Pinpoint the cell where the given text exists, returning its [x, y] midpoint coordinate. 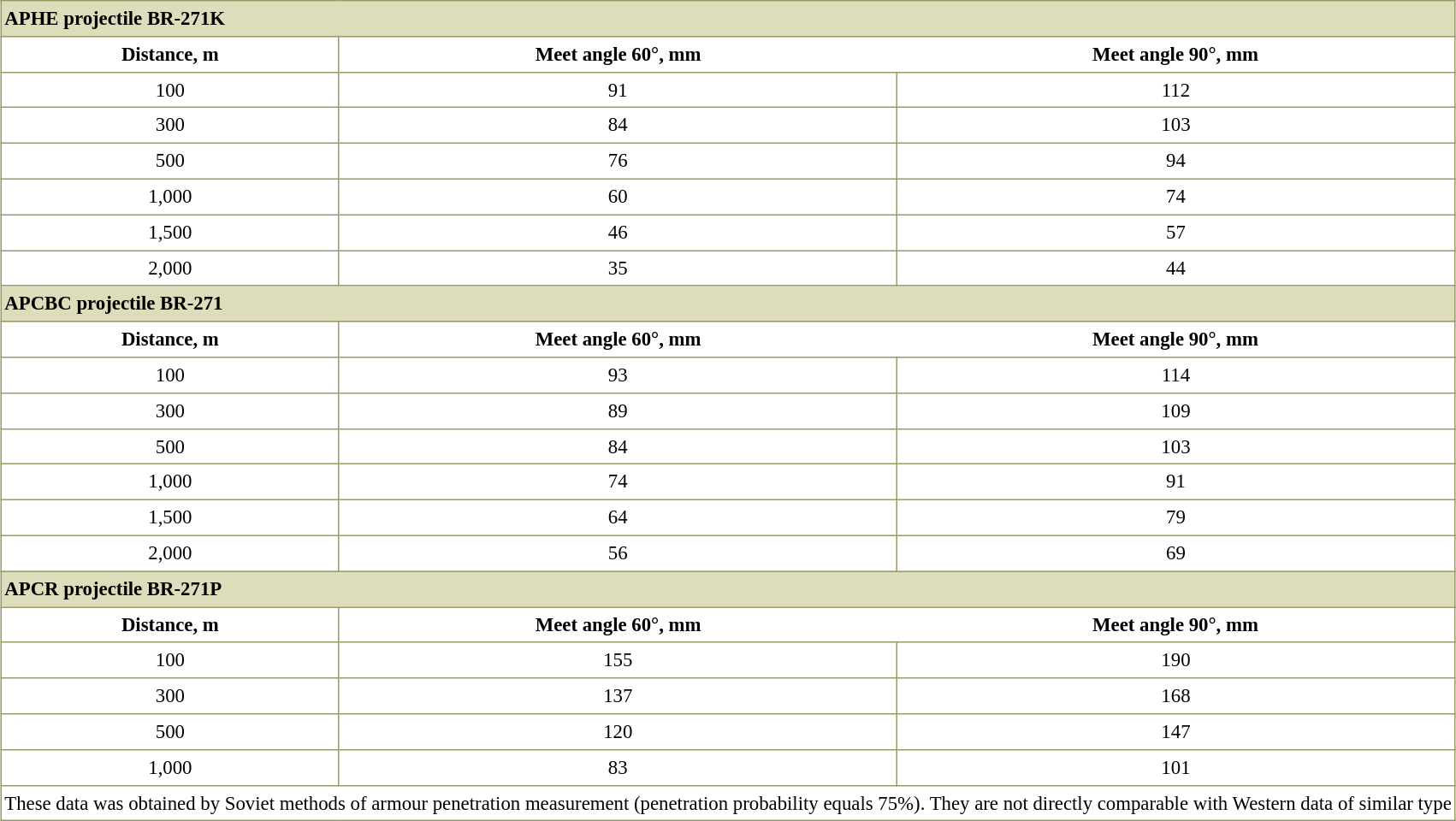
APCR projectile BR-271P [729, 589]
44 [1175, 269]
APHE projectile BR-271K [729, 19]
83 [618, 767]
56 [618, 553]
79 [1175, 517]
94 [1175, 162]
60 [618, 197]
155 [618, 660]
120 [618, 732]
190 [1175, 660]
147 [1175, 732]
114 [1175, 375]
168 [1175, 696]
46 [618, 233]
64 [618, 517]
69 [1175, 553]
112 [1175, 90]
137 [618, 696]
57 [1175, 233]
35 [618, 269]
89 [618, 410]
93 [618, 375]
109 [1175, 410]
101 [1175, 767]
APCBC projectile BR-271 [729, 304]
76 [618, 162]
